Output the (x, y) coordinate of the center of the cell containing the given text.  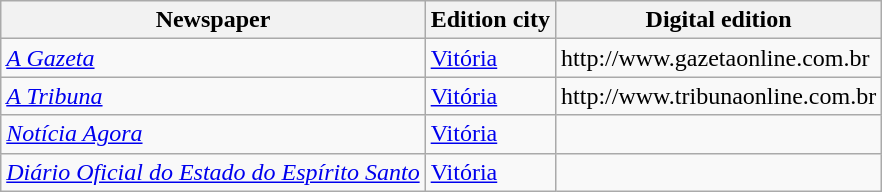
http://www.tribunaonline.com.br (719, 96)
Notícia Agora (213, 134)
Digital edition (719, 20)
Edition city (490, 20)
Diário Oficial do Estado do Espírito Santo (213, 172)
A Gazeta (213, 58)
Newspaper (213, 20)
http://www.gazetaonline.com.br (719, 58)
A Tribuna (213, 96)
